Find where the given text appears and provide that cell's center as (X, Y) coordinate. 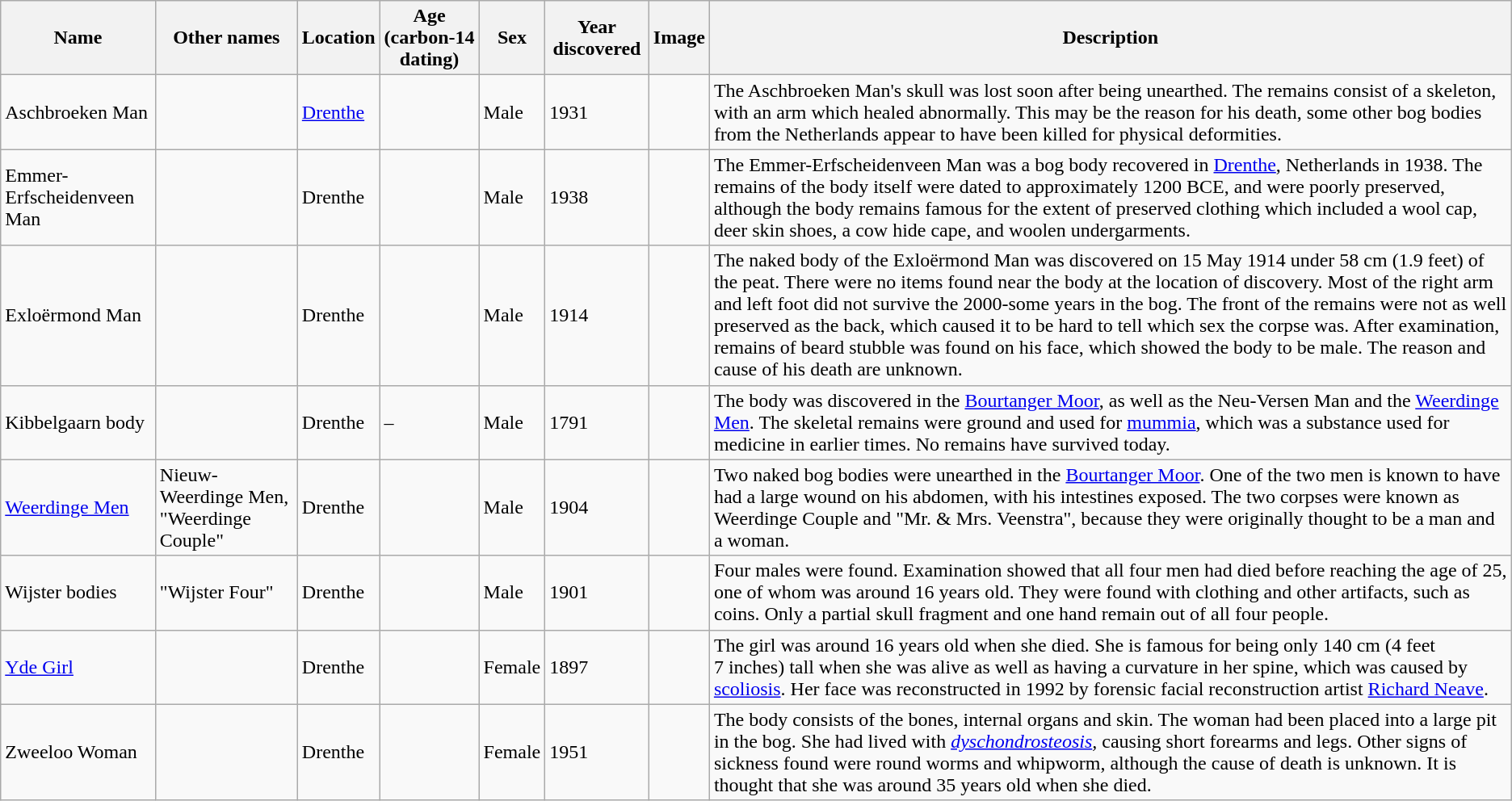
1901 (598, 593)
1791 (598, 422)
Image (678, 38)
1897 (598, 667)
Location (338, 38)
Nieuw-Weerdinge Men, "Weerdinge Couple" (226, 507)
1938 (598, 197)
Sex (512, 38)
Weerdinge Men (78, 507)
Other names (226, 38)
Name (78, 38)
Zweeloo Woman (78, 753)
Age (carbon-14 dating) (430, 38)
Year discovered (598, 38)
1914 (598, 315)
Aschbroeken Man (78, 112)
1904 (598, 507)
Description (1110, 38)
1931 (598, 112)
Yde Girl (78, 667)
"Wijster Four" (226, 593)
Wijster bodies (78, 593)
Exloërmond Man (78, 315)
1951 (598, 753)
Kibbelgaarn body (78, 422)
Emmer-Erfscheidenveen Man (78, 197)
– (430, 422)
